Pinpoint the cell where the given text exists, returning its (x, y) midpoint coordinate. 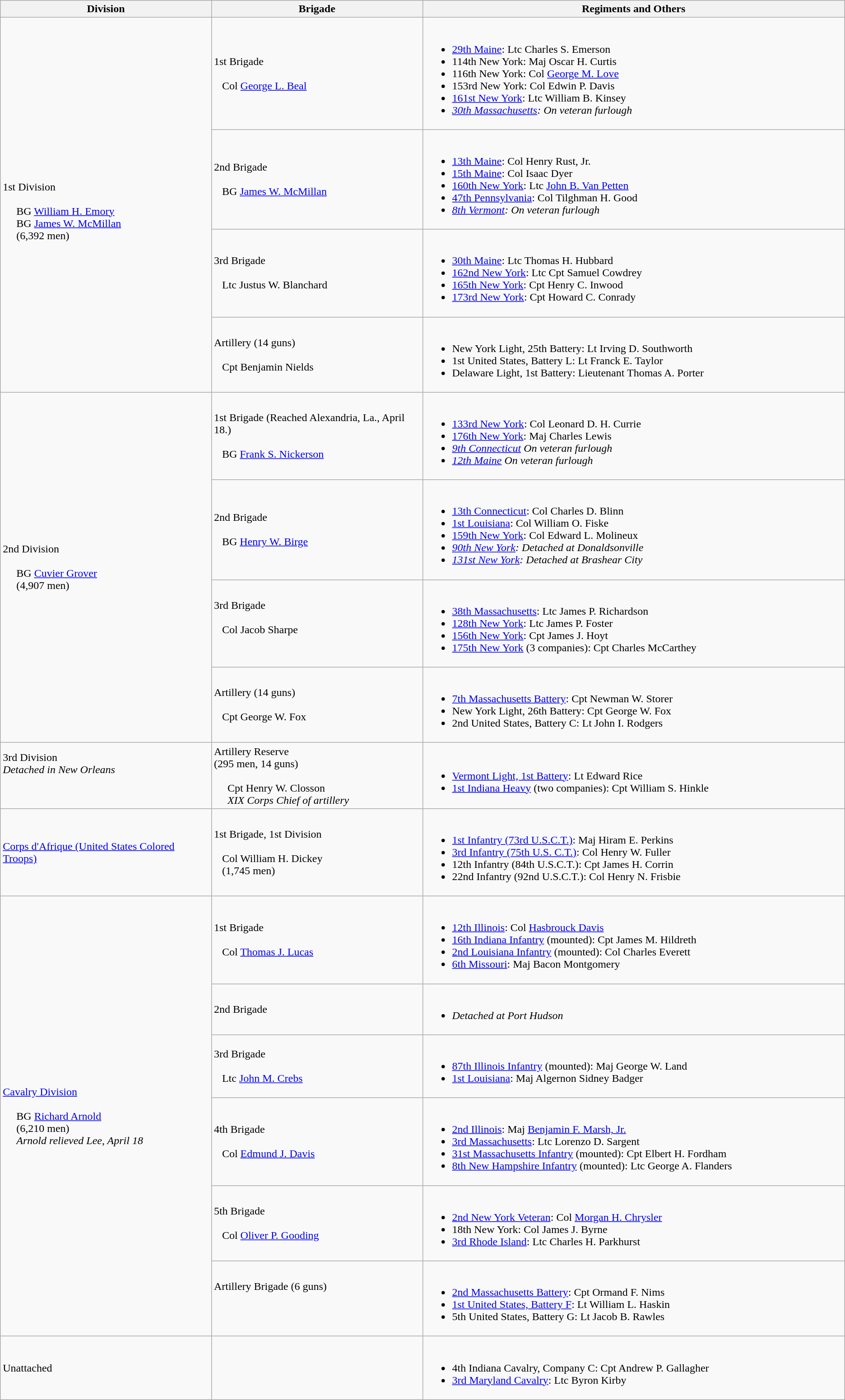
Corps d'Afrique (United States Colored Troops) (106, 852)
3rd Brigade Ltc Justus W. Blanchard (317, 273)
2nd Massachusetts Battery: Cpt Ormand F. Nims1st United States, Battery F: Lt William L. Haskin5th United States, Battery G: Lt Jacob B. Rawles (634, 1299)
133rd New York: Col Leonard D. H. Currie176th New York: Maj Charles Lewis9th Connecticut On veteran furlough12th Maine On veteran furlough (634, 436)
1st Brigade, 1st Division Col William H. Dickey (1,745 men) (317, 852)
1st Brigade Col Thomas J. Lucas (317, 940)
Artillery (14 guns) Cpt George W. Fox (317, 705)
3rd Brigade Ltc John M. Crebs (317, 1066)
Division (106, 9)
7th Massachusetts Battery: Cpt Newman W. StorerNew York Light, 26th Battery: Cpt George W. Fox2nd United States, Battery C: Lt John I. Rodgers (634, 705)
2nd Brigade BG James W. McMillan (317, 180)
Cavalry Division BG Richard Arnold (6,210 men) Arnold relieved Lee, April 18 (106, 1116)
3rd Brigade Col Jacob Sharpe (317, 623)
30th Maine: Ltc Thomas H. Hubbard162nd New York: Ltc Cpt Samuel Cowdrey165th New York: Cpt Henry C. Inwood173rd New York: Cpt Howard C. Conrady (634, 273)
Detached at Port Hudson (634, 1009)
Artillery (14 guns) Cpt Benjamin Nields (317, 355)
Brigade (317, 9)
4th Brigade Col Edmund J. Davis (317, 1142)
1st Brigade Col George L. Beal (317, 74)
Artillery Reserve(295 men, 14 guns) Cpt Henry W. Closson XIX Corps Chief of artillery (317, 775)
4th Indiana Cavalry, Company C: Cpt Andrew P. Gallagher3rd Maryland Cavalry: Ltc Byron Kirby (634, 1368)
Vermont Light, 1st Battery: Lt Edward Rice1st Indiana Heavy (two companies): Cpt William S. Hinkle (634, 775)
2nd Brigade BG Henry W. Birge (317, 530)
Regiments and Others (634, 9)
2nd Division BG Cuvier Grover (4,907 men) (106, 567)
Artillery Brigade (6 guns) (317, 1299)
Unattached (106, 1368)
1st Division BG William H. Emory BG James W. McMillan (6,392 men) (106, 205)
1st Brigade (Reached Alexandria, La., April 18.) BG Frank S. Nickerson (317, 436)
2nd Brigade (317, 1009)
87th Illinois Infantry (mounted): Maj George W. Land1st Louisiana: Maj Algernon Sidney Badger (634, 1066)
2nd New York Veteran: Col Morgan H. Chrysler18th New York: Col James J. Byrne3rd Rhode Island: Ltc Charles H. Parkhurst (634, 1223)
5th Brigade Col Oliver P. Gooding (317, 1223)
3rd DivisionDetached in New Orleans (106, 775)
